Return the [x, y] coordinate for the center point of the cell that contains the specified text.  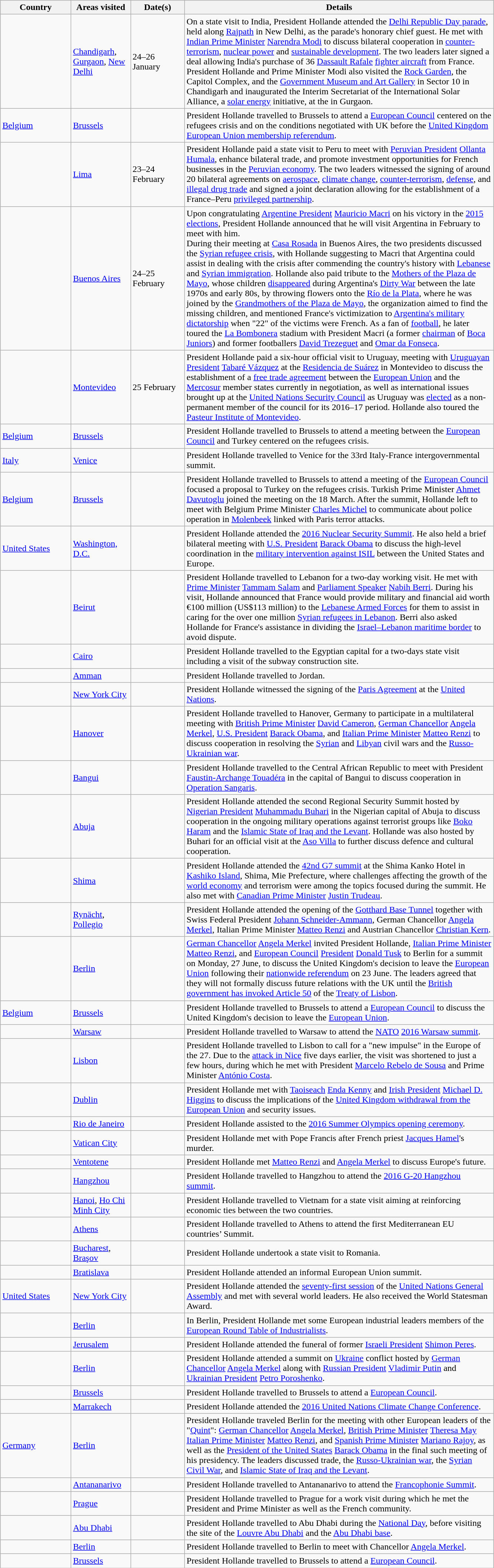
Buenos Aires [101, 278]
President Hollande travelled to Prague for a work visit during which he met the President and Prime Minister as well as the French community. [339, 1503]
Lima [101, 175]
Shima [101, 881]
President Hollande attended the funeral of former Israeli President Shimon Peres. [339, 1344]
President Hollande attended an informal European Union summit. [339, 1272]
Details [339, 7]
President Hollande travelled to Abu Dhabi during the National Day, before visiting the site of the Louvre Abu Dhabi and the Abu Dhabi base. [339, 1528]
President Hollande travelled to Jordan. [339, 675]
In Berlin, President Hollande met some European industrial leaders members of the European Round Table of Industrialists. [339, 1325]
Hanover [101, 734]
Hangzhou [101, 1181]
President Hollande travelled to Antananarivo to attend the Francophonie Summit. [339, 1484]
Jerusalem [101, 1344]
President Hollande attended the 2016 United Nations Climate Change Conference. [339, 1406]
Rynächt, Pollegio [101, 920]
Vatican City [101, 1142]
Cairo [101, 656]
Dublin [101, 1100]
23–24 February [158, 175]
Marrakech [101, 1406]
President Hollande travelled to Athens to attend the first Mediterranean EU countries’ Summit. [339, 1229]
Italy [35, 460]
Bangui [101, 778]
President Hollande assisted to the 2016 Summer Olympics opening ceremony. [339, 1124]
Rio de Janeiro [101, 1124]
President Hollande met Matteo Renzi and Angela Merkel to discuss Europe's future. [339, 1162]
President Hollande met with Pope Francis after French priest Jacques Hamel's murder. [339, 1142]
Lisbon [101, 1060]
24–25 February [158, 278]
Bucharest, Braşov [101, 1253]
Warsaw [101, 1032]
Abuja [101, 827]
Germany [35, 1446]
Prague [101, 1503]
President Hollande undertook a state visit to Romania. [339, 1253]
Ventotene [101, 1162]
Date(s) [158, 7]
President Hollande travelled to Brussels to attend a European Council to discuss the United Kingdom's decision to leave the European Union. [339, 1012]
Antananarivo [101, 1484]
Chandigarh, Gurgaon, New Delhi [101, 61]
President Hollande travelled to Warsaw to attend the NATO 2016 Warsaw summit. [339, 1032]
President Hollande travelled to Hangzhou to attend the 2016 G-20 Hangzhou summit. [339, 1181]
Montevideo [101, 387]
President Hollande travelled to Venice for the 33rd Italy-France intergovernmental summit. [339, 460]
Athens [101, 1229]
President Hollande travelled to the Egyptian capital for a two-days state visit including a visit of the subway construction site. [339, 656]
Amman [101, 675]
Beirut [101, 607]
President Hollande travelled to Brussels to attend a meeting between the European Council and Turkey centered on the refugees crisis. [339, 436]
President Hollande witnessed the signing of the Paris Agreement at the United Nations. [339, 694]
Abu Dhabi [101, 1528]
President Hollande travelled to Berlin to meet with Chancellor Angela Merkel. [339, 1547]
Country [35, 7]
Bratislava [101, 1272]
Hanoi, Ho Chi Minh City [101, 1205]
24–26 January [158, 61]
Venice [101, 460]
Washington, D.C. [101, 548]
25 February [158, 387]
President Hollande travelled to Vietnam for a state visit aiming at reinforcing economic ties between the two countries. [339, 1205]
Areas visited [101, 7]
